From the cell containing the given text, extract its center point as [x, y] coordinate. 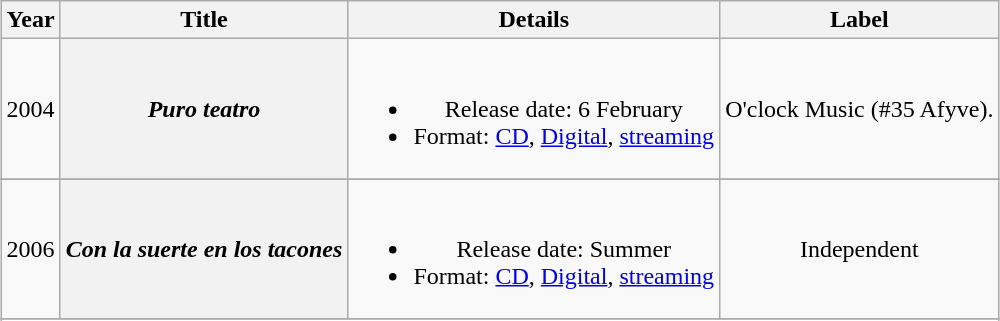
Label [860, 20]
Independent [860, 249]
Con la suerte en los tacones [204, 249]
Puro teatro [204, 109]
Details [534, 20]
Title [204, 20]
Release date: SummerFormat: CD, Digital, streaming [534, 249]
Release date: 6 FebruaryFormat: CD, Digital, streaming [534, 109]
O'clock Music (#35 Afyve). [860, 109]
2006 [30, 249]
2004 [30, 109]
Year [30, 20]
